Return the [x, y] coordinate for the center point of the cell that contains the specified text.  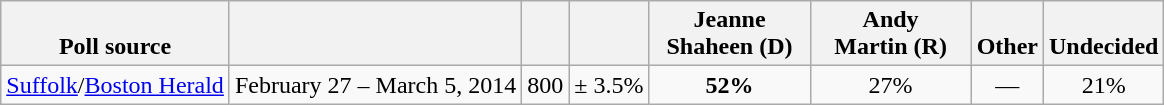
February 27 – March 5, 2014 [375, 85]
JeanneShaheen (D) [730, 34]
27% [890, 85]
Poll source [116, 34]
21% [1104, 85]
± 3.5% [609, 85]
— [1007, 85]
800 [546, 85]
52% [730, 85]
Other [1007, 34]
AndyMartin (R) [890, 34]
Suffolk/Boston Herald [116, 85]
Undecided [1104, 34]
